Return the [X, Y] coordinate for the center point of the cell that contains the specified text.  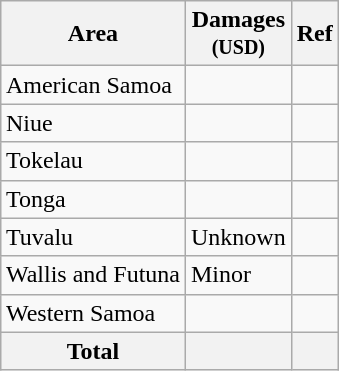
Tuvalu [92, 237]
Damages(USD) [238, 34]
Niue [92, 123]
Tokelau [92, 161]
Western Samoa [92, 313]
Unknown [238, 237]
Tonga [92, 199]
American Samoa [92, 85]
Ref [314, 34]
Minor [238, 275]
Wallis and Futuna [92, 275]
Area [92, 34]
Total [92, 351]
